Identify which cell holds the provided text, then report its (X, Y) central coordinate. 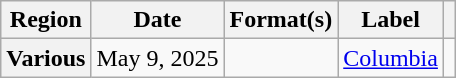
Format(s) (281, 20)
May 9, 2025 (158, 58)
Label (391, 20)
Various (46, 58)
Date (158, 20)
Columbia (391, 58)
Region (46, 20)
